Scan for the cell matching the given text and deliver its [X, Y] coordinate at center. 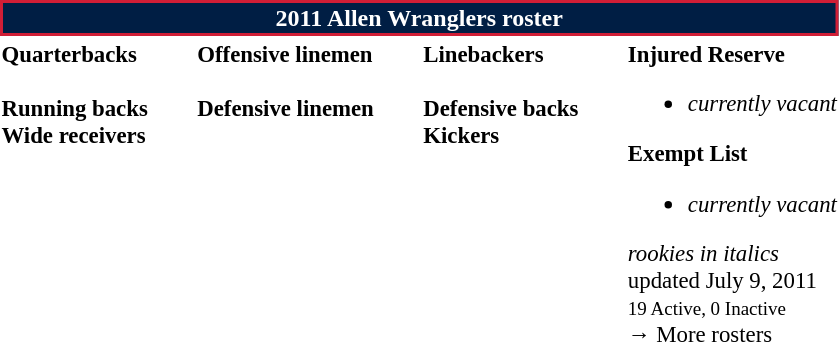
2011 Allen Wranglers roster [419, 18]
